From the cell containing the given text, extract its center point as (x, y) coordinate. 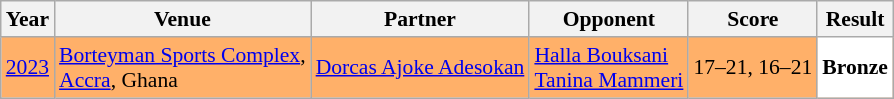
Dorcas Ajoke Adesokan (420, 68)
Opponent (608, 19)
Halla Bouksani Tanina Mammeri (608, 68)
Result (855, 19)
Year (28, 19)
2023 (28, 68)
Venue (182, 19)
Bronze (855, 68)
Partner (420, 19)
Borteyman Sports Complex,Accra, Ghana (182, 68)
17–21, 16–21 (752, 68)
Score (752, 19)
